Extract the [x, y] coordinate from the center of the cell holding the provided text.  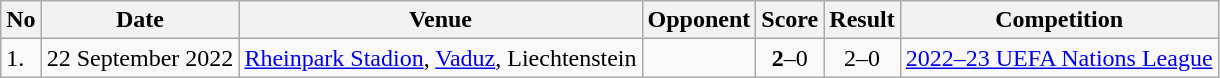
22 September 2022 [140, 58]
Rheinpark Stadion, Vaduz, Liechtenstein [440, 58]
Result [862, 20]
2022–23 UEFA Nations League [1059, 58]
Score [790, 20]
1. [21, 58]
Competition [1059, 20]
Opponent [699, 20]
No [21, 20]
Venue [440, 20]
Date [140, 20]
